Pinpoint the cell where the given text exists, returning its [x, y] midpoint coordinate. 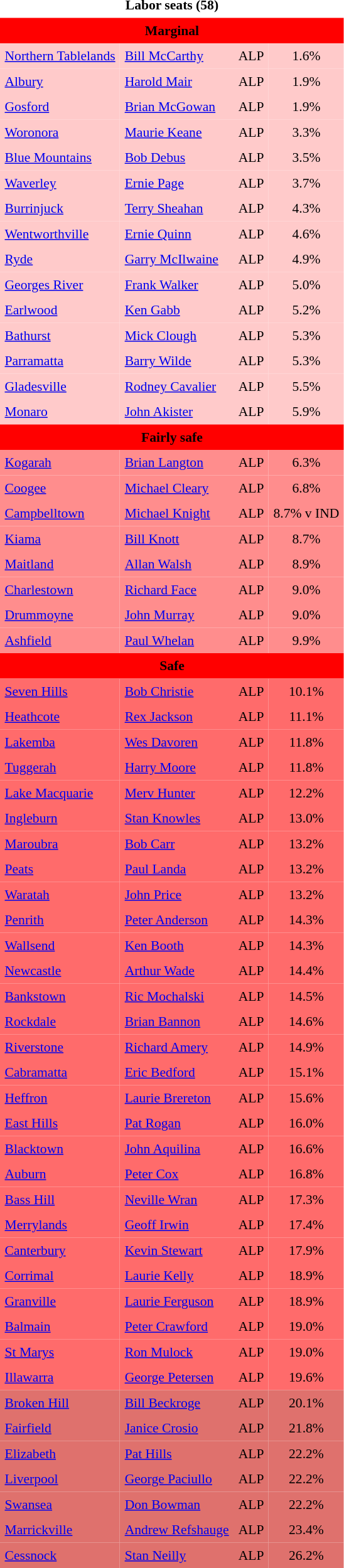
St Marys [60, 1352]
Campbelltown [60, 513]
Mick Clough [177, 335]
Peter Cox [177, 1174]
Coogee [60, 488]
Andrew Refshauge [177, 1530]
6.3% [306, 462]
9.9% [306, 640]
14.5% [306, 996]
Elizabeth [60, 1453]
Marrickville [60, 1530]
Fairly safe [172, 437]
8.7% [306, 538]
Eric Bedford [177, 1072]
Balmain [60, 1326]
16.6% [306, 1148]
Bill Beckroge [177, 1402]
Wes Davoren [177, 742]
Auburn [60, 1174]
14.6% [306, 1021]
Stan Neilly [177, 1555]
Lake Macquarie [60, 792]
Ernie Quinn [177, 233]
Gosford [60, 107]
5.0% [306, 284]
Bathurst [60, 335]
14.4% [306, 971]
17.3% [306, 1199]
Kogarah [60, 462]
Liverpool [60, 1479]
Brian Bannon [177, 1021]
Charlestown [60, 589]
Waverley [60, 183]
John Murray [177, 615]
Ingleburn [60, 818]
5.2% [306, 310]
Kiama [60, 538]
Bankstown [60, 996]
Richard Face [177, 589]
Drummoyne [60, 615]
Peter Crawford [177, 1326]
Ken Gabb [177, 310]
Albury [60, 81]
Bob Christie [177, 691]
John Akister [177, 412]
3.3% [306, 132]
Corrimal [60, 1276]
Granville [60, 1301]
15.6% [306, 1097]
Kevin Stewart [177, 1250]
17.9% [306, 1250]
Paul Whelan [177, 640]
Janice Crosio [177, 1428]
Riverstone [60, 1047]
Bill McCarthy [177, 56]
Harold Mair [177, 81]
Brian McGowan [177, 107]
Harry Moore [177, 767]
Bass Hill [60, 1199]
Georges River [60, 284]
Swansea [60, 1504]
26.2% [306, 1555]
Cabramatta [60, 1072]
Frank Walker [177, 284]
Richard Amery [177, 1047]
8.9% [306, 564]
George Petersen [177, 1377]
4.9% [306, 259]
Newcastle [60, 971]
14.9% [306, 1047]
21.8% [306, 1428]
Earlwood [60, 310]
Arthur Wade [177, 971]
13.0% [306, 818]
Laurie Brereton [177, 1097]
Wentworthville [60, 233]
Peats [60, 869]
Barry Wilde [177, 361]
Maroubra [60, 843]
Marginal [172, 30]
Terry Sheahan [177, 208]
16.8% [306, 1174]
Ric Mochalski [177, 996]
Woronora [60, 132]
Allan Walsh [177, 564]
Rodney Cavalier [177, 386]
Burrinjuck [60, 208]
Heffron [60, 1097]
Maitland [60, 564]
4.3% [306, 208]
1.6% [306, 56]
Bob Debus [177, 157]
Michael Cleary [177, 488]
Seven Hills [60, 691]
Gladesville [60, 386]
Peter Anderson [177, 920]
Laurie Kelly [177, 1276]
3.7% [306, 183]
Merv Hunter [177, 792]
Laurie Ferguson [177, 1301]
17.4% [306, 1225]
Pat Hills [177, 1453]
23.4% [306, 1530]
3.5% [306, 157]
15.1% [306, 1072]
Cessnock [60, 1555]
Broken Hill [60, 1402]
Illawarra [60, 1377]
Merrylands [60, 1225]
John Price [177, 894]
Canterbury [60, 1250]
5.5% [306, 386]
Parramatta [60, 361]
Penrith [60, 920]
Blacktown [60, 1148]
Lakemba [60, 742]
20.1% [306, 1402]
12.2% [306, 792]
19.6% [306, 1377]
Monaro [60, 412]
10.1% [306, 691]
Fairfield [60, 1428]
John Aquilina [177, 1148]
6.8% [306, 488]
Bill Knott [177, 538]
Pat Rogan [177, 1123]
11.1% [306, 717]
Garry McIlwaine [177, 259]
Maurie Keane [177, 132]
Brian Langton [177, 462]
Blue Mountains [60, 157]
16.0% [306, 1123]
Ernie Page [177, 183]
Tuggerah [60, 767]
Heathcote [60, 717]
Ryde [60, 259]
Wallsend [60, 945]
Paul Landa [177, 869]
8.7% v IND [306, 513]
Neville Wran [177, 1199]
Geoff Irwin [177, 1225]
Bob Carr [177, 843]
Rockdale [60, 1021]
Northern Tablelands [60, 56]
Ken Booth [177, 945]
Don Bowman [177, 1504]
4.6% [306, 233]
Ashfield [60, 640]
Ron Mulock [177, 1352]
Safe [172, 666]
Rex Jackson [177, 717]
Waratah [60, 894]
George Paciullo [177, 1479]
Stan Knowles [177, 818]
East Hills [60, 1123]
5.9% [306, 412]
Michael Knight [177, 513]
